Extract the (x, y) coordinate from the center of the cell holding the provided text.  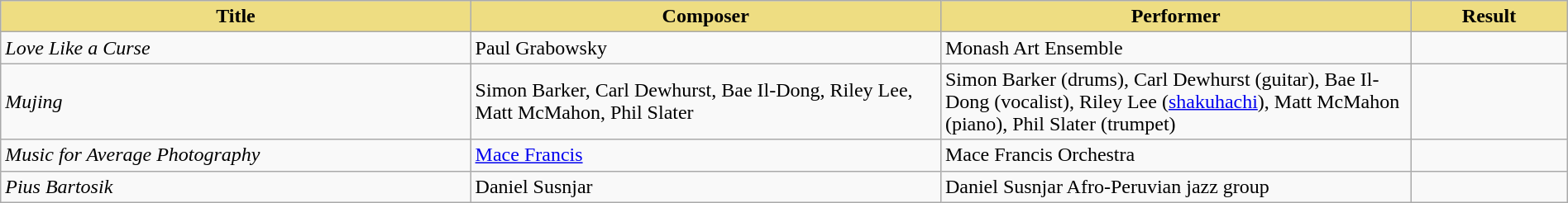
Music for Average Photography (236, 155)
Mujing (236, 101)
Monash Art Ensemble (1175, 48)
Performer (1175, 17)
Mace Francis Orchestra (1175, 155)
Simon Barker, Carl Dewhurst, Bae Il-Dong, Riley Lee, Matt McMahon, Phil Slater (705, 101)
Daniel Susnjar (705, 186)
Daniel Susnjar Afro-Peruvian jazz group (1175, 186)
Title (236, 17)
Mace Francis (705, 155)
Pius Bartosik (236, 186)
Paul Grabowsky (705, 48)
Love Like a Curse (236, 48)
Result (1489, 17)
Simon Barker (drums), Carl Dewhurst (guitar), Bae Il-Dong (vocalist), Riley Lee (shakuhachi), Matt McMahon (piano), Phil Slater (trumpet) (1175, 101)
Composer (705, 17)
